Return [X, Y] of the center of cell containing provided text 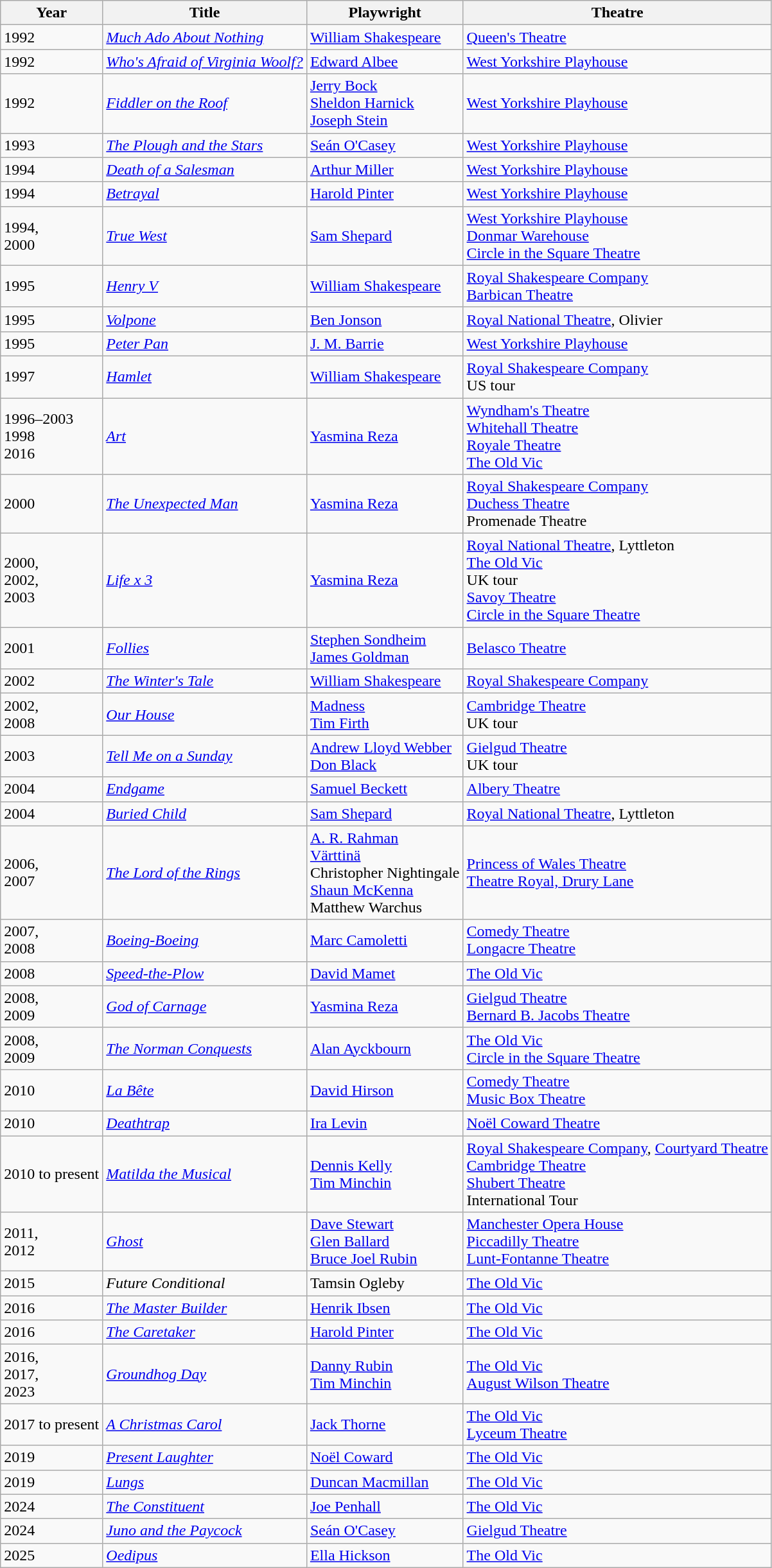
The Old VicLyceum Theatre [617, 1424]
2001 [51, 649]
Present Laughter [205, 1458]
Manchester Opera HousePiccadilly TheatreLunt-Fontanne Theatre [617, 1242]
Henry V [205, 286]
Royal National Theatre, LyttletonThe Old VicUK tourSavoy TheatreCircle in the Square Theatre [617, 580]
Belasco Theatre [617, 649]
Our House [205, 714]
2003 [51, 756]
Queen's Theatre [617, 37]
1997 [51, 376]
Hamlet [205, 376]
Gielgud TheatreUK tour [617, 756]
Duncan Macmillan [385, 1482]
Boeing-Boeing [205, 940]
Dennis KellyTim Minchin [385, 1174]
Royal Shakespeare CompanyDuchess TheatrePromenade Theatre [617, 504]
Alan Ayckbourn [385, 1048]
2002 [51, 681]
Future Conditional [205, 1284]
The Old VicCircle in the Square Theatre [617, 1048]
Wyndham's TheatreWhitehall TheatreRoyale TheatreThe Old Vic [617, 437]
Albery Theatre [617, 789]
2008 [51, 973]
1994,2000 [51, 236]
Ella Hickson [385, 1555]
The Norman Conquests [205, 1048]
The Master Builder [205, 1308]
Tell Me on a Sunday [205, 756]
Juno and the Paycock [205, 1531]
Jack Thorne [385, 1424]
2006,2007 [51, 873]
Deathtrap [205, 1123]
2011,2012 [51, 1242]
The Constituent [205, 1506]
Who's Afraid of Virginia Woolf? [205, 62]
The Lord of the Rings [205, 873]
Lungs [205, 1482]
The Plough and the Stars [205, 145]
Noël Coward [385, 1458]
Endgame [205, 789]
Betrayal [205, 194]
1996–200319982016 [51, 437]
Oedipus [205, 1555]
J. M. Barrie [385, 344]
Royal Shakespeare Company [617, 681]
Tamsin Ogleby [385, 1284]
Comedy TheatreMusic Box Theatre [617, 1090]
Groundhog Day [205, 1374]
Life x 3 [205, 580]
God of Carnage [205, 1007]
MadnessTim Firth [385, 714]
Joe Penhall [385, 1506]
The Caretaker [205, 1332]
Gielgud TheatreBernard B. Jacobs Theatre [617, 1007]
The Unexpected Man [205, 504]
Ben Jonson [385, 319]
Follies [205, 649]
David Mamet [385, 973]
Dave StewartGlen BallardBruce Joel Rubin [385, 1242]
Noël Coward Theatre [617, 1123]
2002,2008 [51, 714]
Art [205, 437]
2017 to present [51, 1424]
La Bête [205, 1090]
2000 [51, 504]
Royal National Theatre, Lyttleton [617, 814]
Royal Shakespeare CompanyBarbican Theatre [617, 286]
Theatre [617, 13]
Fiddler on the Roof [205, 103]
Comedy TheatreLongacre Theatre [617, 940]
Death of a Salesman [205, 170]
Royal Shakespeare CompanyUS tour [617, 376]
Ira Levin [385, 1123]
2007,2008 [51, 940]
2025 [51, 1555]
The Old VicAugust Wilson Theatre [617, 1374]
True West [205, 236]
Title [205, 13]
Henrik Ibsen [385, 1308]
David Hirson [385, 1090]
Year [51, 13]
2016,2017,2023 [51, 1374]
Much Ado About Nothing [205, 37]
Jerry BockSheldon HarnickJoseph Stein [385, 103]
West Yorkshire PlayhouseDonmar WarehouseCircle in the Square Theatre [617, 236]
Stephen SondheimJames Goldman [385, 649]
Arthur Miller [385, 170]
1993 [51, 145]
The Winter's Tale [205, 681]
Ghost [205, 1242]
Gielgud Theatre [617, 1531]
Princess of Wales TheatreTheatre Royal, Drury Lane [617, 873]
Peter Pan [205, 344]
Speed-the-Plow [205, 973]
Royal Shakespeare Company, Courtyard TheatreCambridge TheatreShubert TheatreInternational Tour [617, 1174]
Royal National Theatre, Olivier [617, 319]
Playwright [385, 13]
Cambridge TheatreUK tour [617, 714]
Danny RubinTim Minchin [385, 1374]
A Christmas Carol [205, 1424]
2015 [51, 1284]
Edward Albee [385, 62]
Marc Camoletti [385, 940]
A. R. RahmanVärttinäChristopher NightingaleShaun McKennaMatthew Warchus [385, 873]
Samuel Beckett [385, 789]
Matilda the Musical [205, 1174]
Volpone [205, 319]
2010 to present [51, 1174]
2000,2002,2003 [51, 580]
Buried Child [205, 814]
Andrew Lloyd WebberDon Black [385, 756]
